Return [X, Y] of the center of cell containing provided text 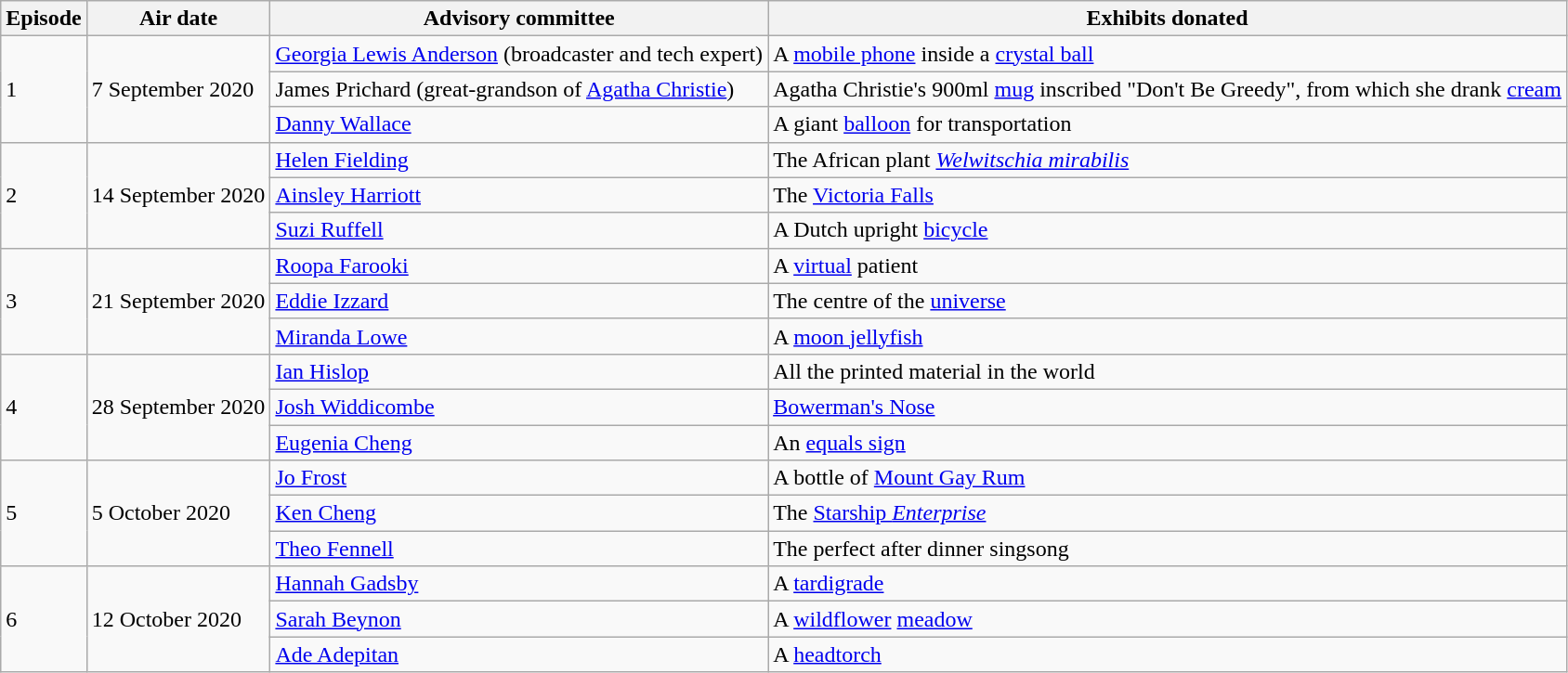
A Dutch upright bicycle [1168, 230]
1 [44, 89]
3 [44, 301]
The centre of the universe [1168, 301]
Danny Wallace [519, 124]
28 September 2020 [178, 407]
A wildflower meadow [1168, 619]
Air date [178, 19]
Eddie Izzard [519, 301]
5 October 2020 [178, 513]
Georgia Lewis Anderson (broadcaster and tech expert) [519, 54]
Ainsley Harriott [519, 195]
12 October 2020 [178, 619]
21 September 2020 [178, 301]
A giant balloon for transportation [1168, 124]
5 [44, 513]
Josh Widdicombe [519, 407]
The Starship Enterprise [1168, 513]
14 September 2020 [178, 195]
An equals sign [1168, 443]
A bottle of Mount Gay Rum [1168, 478]
A headtorch [1168, 654]
Episode [44, 19]
Agatha Christie's 900ml mug inscribed "Don't Be Greedy", from which she drank cream [1168, 89]
Ian Hislop [519, 371]
2 [44, 195]
Advisory committee [519, 19]
The African plant Welwitschia mirabilis [1168, 160]
All the printed material in the world [1168, 371]
Bowerman's Nose [1168, 407]
Suzi Ruffell [519, 230]
Helen Fielding [519, 160]
Jo Frost [519, 478]
6 [44, 619]
Theo Fennell [519, 549]
4 [44, 407]
Miranda Lowe [519, 336]
Ken Cheng [519, 513]
Roopa Farooki [519, 265]
7 September 2020 [178, 89]
Exhibits donated [1168, 19]
The perfect after dinner singsong [1168, 549]
The Victoria Falls [1168, 195]
Sarah Beynon [519, 619]
A moon jellyfish [1168, 336]
Ade Adepitan [519, 654]
A tardigrade [1168, 584]
Hannah Gadsby [519, 584]
A mobile phone inside a crystal ball [1168, 54]
A virtual patient [1168, 265]
Eugenia Cheng [519, 443]
James Prichard (great-grandson of Agatha Christie) [519, 89]
